Scan for the cell matching the given text and deliver its (X, Y) coordinate at center. 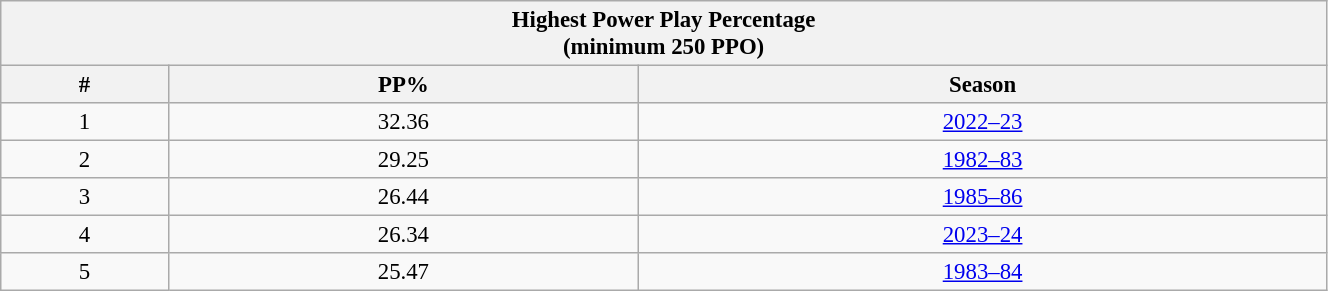
1985–86 (983, 197)
PP% (404, 85)
3 (84, 197)
2 (84, 160)
4 (84, 235)
26.34 (404, 235)
32.36 (404, 122)
# (84, 85)
2022–23 (983, 122)
2023–24 (983, 235)
29.25 (404, 160)
26.44 (404, 197)
1982–83 (983, 160)
Season (983, 85)
1 (84, 122)
Highest Power Play Percentage(minimum 250 PPO) (664, 34)
